Search for the cell housing the specified text and yield its (x, y) center coordinate. 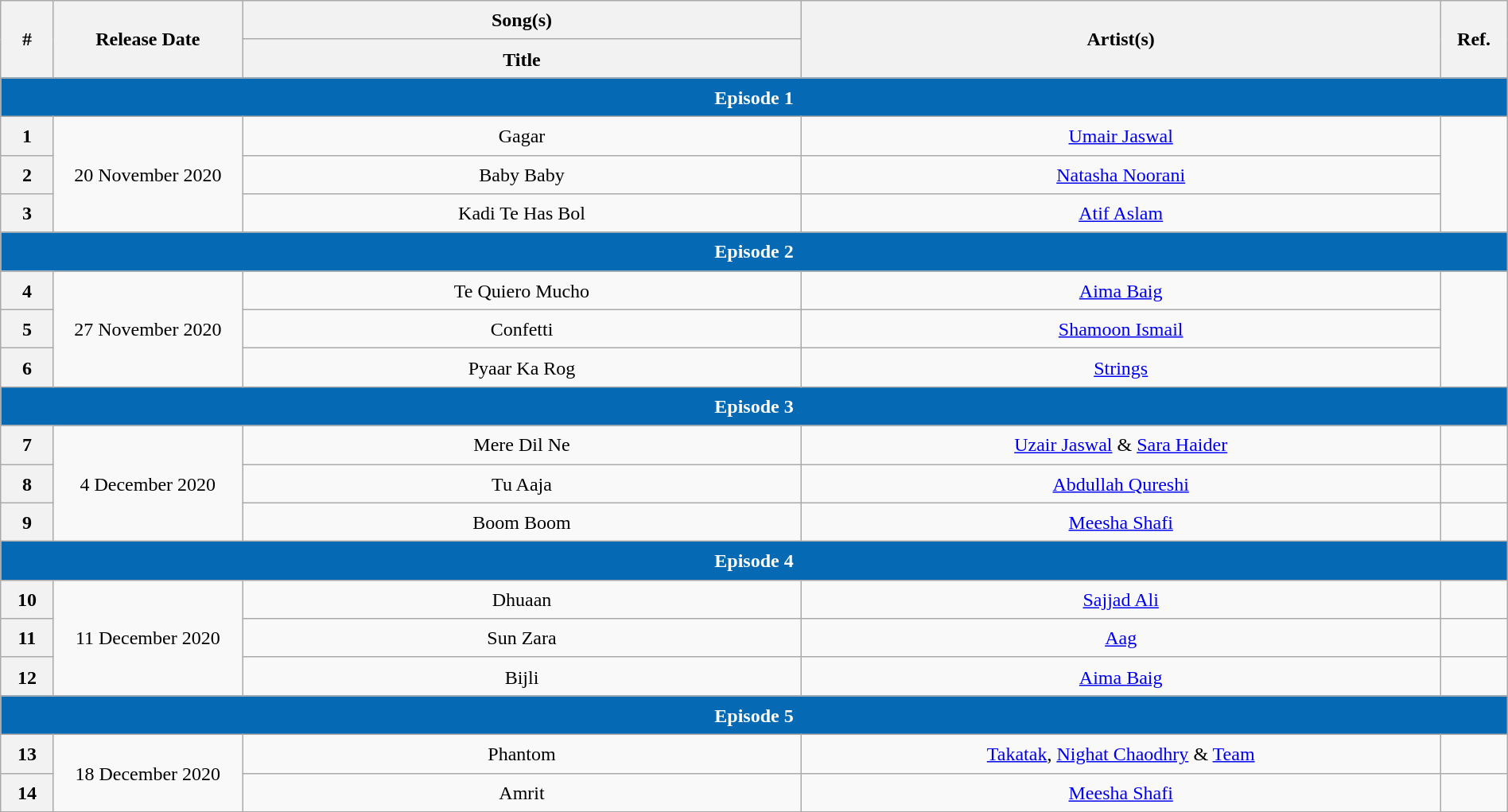
Amrit (522, 792)
Tu Aaja (522, 484)
27 November 2020 (148, 329)
4 (27, 291)
13 (27, 754)
Episode 3 (754, 406)
11 December 2020 (148, 638)
Title (522, 59)
6 (27, 367)
Confetti (522, 329)
Takatak, Nighat Chaodhry & Team (1120, 754)
14 (27, 792)
4 December 2020 (148, 484)
7 (27, 445)
Aag (1120, 638)
Episode 2 (754, 251)
Atif Aslam (1120, 213)
Sun Zara (522, 638)
Te Quiero Mucho (522, 291)
9 (27, 522)
Artist(s) (1120, 40)
Sajjad Ali (1120, 600)
5 (27, 329)
18 December 2020 (148, 773)
Ref. (1474, 40)
Strings (1120, 367)
# (27, 40)
Abdullah Qureshi (1120, 484)
Phantom (522, 754)
20 November 2020 (148, 174)
Kadi Te Has Bol (522, 213)
Uzair Jaswal & Sara Haider (1120, 445)
Bijli (522, 676)
Dhuaan (522, 600)
3 (27, 213)
8 (27, 484)
1 (27, 135)
Boom Boom (522, 522)
10 (27, 600)
Episode 5 (754, 716)
11 (27, 638)
Umair Jaswal (1120, 135)
Mere Dil Ne (522, 445)
12 (27, 676)
2 (27, 175)
Release Date (148, 40)
Pyaar Ka Rog (522, 367)
Gagar (522, 135)
Episode 1 (754, 97)
Natasha Noorani (1120, 175)
Shamoon Ismail (1120, 329)
Baby Baby (522, 175)
Song(s) (522, 21)
Episode 4 (754, 561)
